Capture the cell that displays the provided text and extract its [x, y] central coordinate. 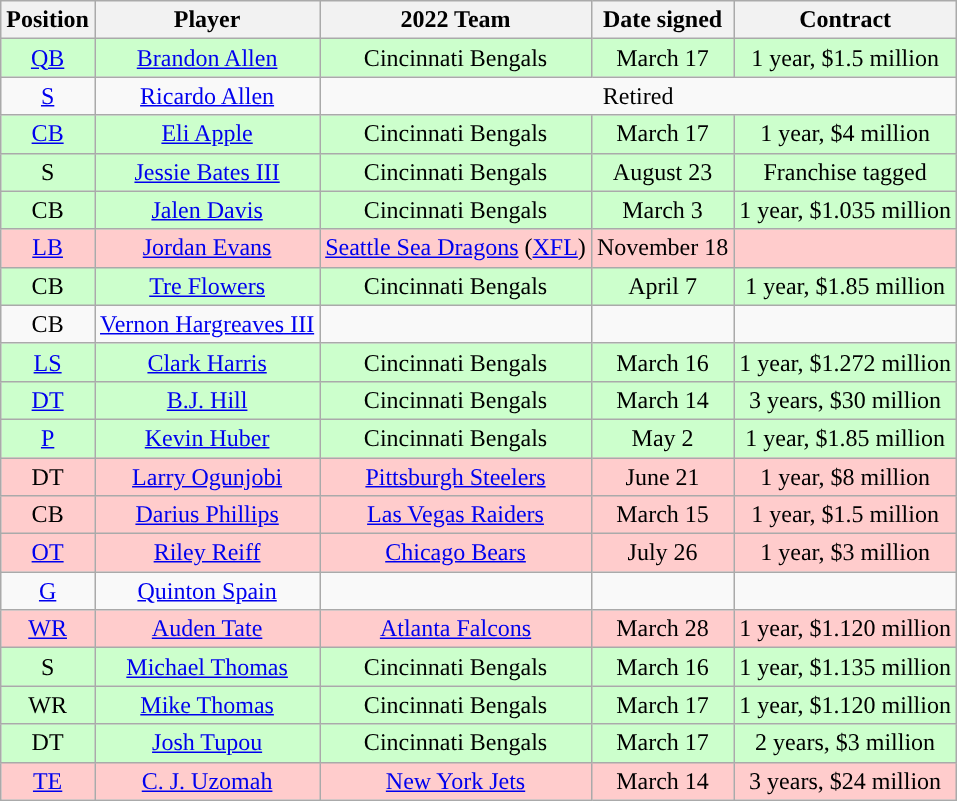
Pittsburgh Steelers [456, 477]
Retired [638, 96]
Michael Thomas [206, 667]
B.J. Hill [206, 400]
Jessie Bates III [206, 172]
2022 Team [456, 20]
Eli Apple [206, 134]
March 28 [662, 629]
Auden Tate [206, 629]
New York Jets [456, 781]
Atlanta Falcons [456, 629]
TE [48, 781]
LB [48, 248]
Riley Reiff [206, 553]
Position [48, 20]
C. J. Uzomah [206, 781]
1 year, $4 million [846, 134]
1 year, $1.035 million [846, 210]
Las Vegas Raiders [456, 515]
Mike Thomas [206, 705]
LS [48, 362]
April 7 [662, 286]
Tre Flowers [206, 286]
November 18 [662, 248]
March 3 [662, 210]
July 26 [662, 553]
Jalen Davis [206, 210]
3 years, $30 million [846, 400]
2 years, $3 million [846, 743]
QB [48, 58]
Brandon Allen [206, 58]
Vernon Hargreaves III [206, 324]
P [48, 438]
Josh Tupou [206, 743]
1 year, $1.135 million [846, 667]
3 years, $24 million [846, 781]
Contract [846, 20]
OT [48, 553]
Darius Phillips [206, 515]
Seattle Sea Dragons (XFL) [456, 248]
1 year, $8 million [846, 477]
Clark Harris [206, 362]
Jordan Evans [206, 248]
June 21 [662, 477]
Player [206, 20]
Chicago Bears [456, 553]
1 year, $1.272 million [846, 362]
G [48, 591]
May 2 [662, 438]
Date signed [662, 20]
March 15 [662, 515]
August 23 [662, 172]
Kevin Huber [206, 438]
1 year, $3 million [846, 553]
Franchise tagged [846, 172]
Quinton Spain [206, 591]
Larry Ogunjobi [206, 477]
Ricardo Allen [206, 96]
